Return (x, y) of the center of cell containing provided text 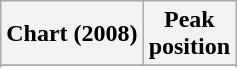
Peakposition (189, 34)
Chart (2008) (72, 34)
